Return [x, y] of the center of cell containing provided text 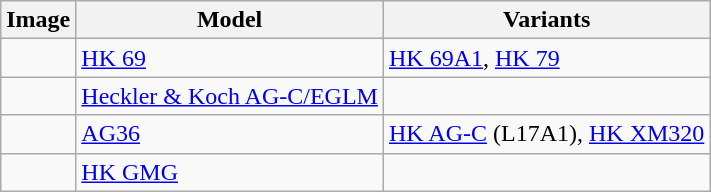
HK 69 [230, 58]
HK 69A1, HK 79 [546, 58]
Model [230, 20]
AG36 [230, 134]
HK AG-C (L17A1), HK XM320 [546, 134]
Heckler & Koch AG-C/EGLM [230, 96]
Image [38, 20]
HK GMG [230, 172]
Variants [546, 20]
